Output the (X, Y) coordinate of the center of the cell containing the given text.  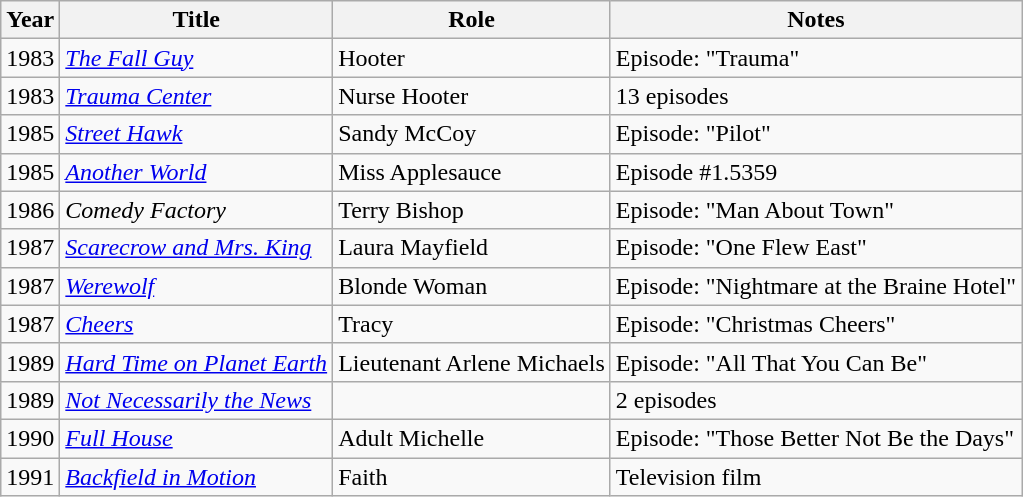
2 episodes (816, 400)
Full House (196, 438)
Episode: "Trauma" (816, 58)
Episode: "One Flew East" (816, 248)
Blonde Woman (472, 286)
Backfield in Motion (196, 477)
1986 (30, 210)
Faith (472, 477)
Episode: "Man About Town" (816, 210)
13 episodes (816, 96)
Episode: "Nightmare at the Braine Hotel" (816, 286)
Year (30, 20)
Hard Time on Planet Earth (196, 362)
The Fall Guy (196, 58)
Trauma Center (196, 96)
Episode: "Those Better Not Be the Days" (816, 438)
Another World (196, 172)
Notes (816, 20)
Episode: "Christmas Cheers" (816, 324)
Scarecrow and Mrs. King (196, 248)
Title (196, 20)
Tracy (472, 324)
Werewolf (196, 286)
Television film (816, 477)
Cheers (196, 324)
Hooter (472, 58)
Episode: "All That You Can Be" (816, 362)
Lieutenant Arlene Michaels (472, 362)
Comedy Factory (196, 210)
Laura Mayfield (472, 248)
Adult Michelle (472, 438)
1991 (30, 477)
Sandy McCoy (472, 134)
Episode #1.5359 (816, 172)
Street Hawk (196, 134)
Episode: "Pilot" (816, 134)
Nurse Hooter (472, 96)
Not Necessarily the News (196, 400)
Terry Bishop (472, 210)
1990 (30, 438)
Role (472, 20)
Miss Applesauce (472, 172)
